Output the (x, y) coordinate of the center of the cell containing the given text.  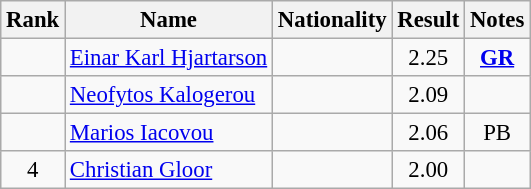
2.00 (428, 170)
4 (33, 170)
2.09 (428, 95)
Marios Iacovou (169, 133)
Neofytos Kalogerou (169, 95)
2.06 (428, 133)
Einar Karl Hjartarson (169, 58)
Nationality (332, 20)
Result (428, 20)
2.25 (428, 58)
Notes (498, 20)
Name (169, 20)
GR (498, 58)
PB (498, 133)
Rank (33, 20)
Christian Gloor (169, 170)
